Output the [X, Y] coordinate of the center of the cell containing the given text.  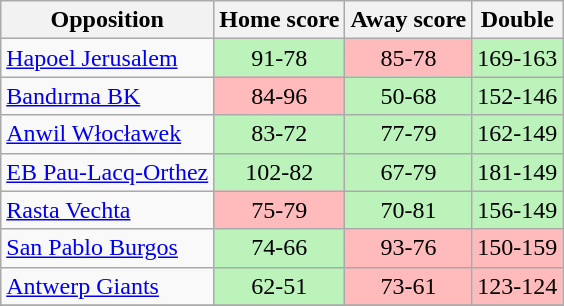
152-146 [518, 96]
Bandırma BK [108, 96]
75-79 [280, 210]
Opposition [108, 20]
EB Pau-Lacq-Orthez [108, 172]
73-61 [408, 286]
169-163 [518, 58]
70-81 [408, 210]
150-159 [518, 248]
Away score [408, 20]
Rasta Vechta [108, 210]
181-149 [518, 172]
62-51 [280, 286]
156-149 [518, 210]
102-82 [280, 172]
San Pablo Burgos [108, 248]
Anwil Włocławek [108, 134]
77-79 [408, 134]
93-76 [408, 248]
Home score [280, 20]
74-66 [280, 248]
Hapoel Jerusalem [108, 58]
84-96 [280, 96]
Antwerp Giants [108, 286]
123-124 [518, 286]
Double [518, 20]
50-68 [408, 96]
162-149 [518, 134]
83-72 [280, 134]
67-79 [408, 172]
85-78 [408, 58]
91-78 [280, 58]
